Output the [X, Y] coordinate of the center of the cell containing the given text.  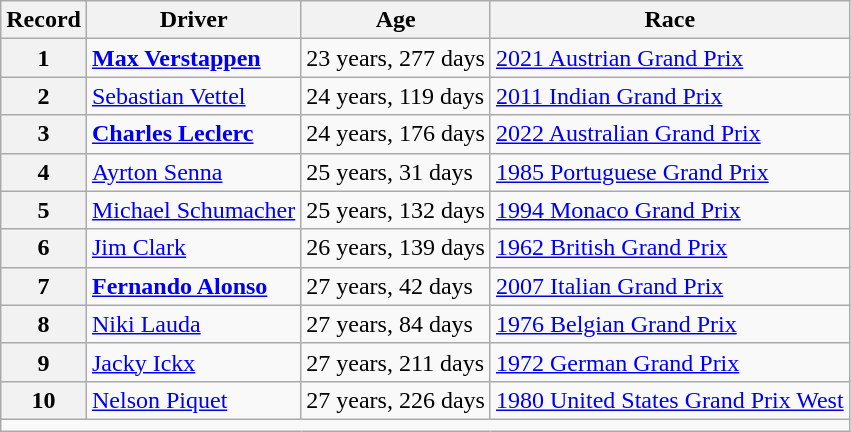
27 years, 84 days [396, 324]
5 [44, 210]
Race [670, 20]
Jim Clark [193, 248]
25 years, 31 days [396, 172]
24 years, 119 days [396, 96]
2022 Australian Grand Prix [670, 134]
2 [44, 96]
2007 Italian Grand Prix [670, 286]
Michael Schumacher [193, 210]
27 years, 211 days [396, 362]
1972 German Grand Prix [670, 362]
1980 United States Grand Prix West [670, 400]
1 [44, 58]
Charles Leclerc [193, 134]
Ayrton Senna [193, 172]
27 years, 42 days [396, 286]
10 [44, 400]
8 [44, 324]
1962 British Grand Prix [670, 248]
Max Verstappen [193, 58]
27 years, 226 days [396, 400]
2021 Austrian Grand Prix [670, 58]
3 [44, 134]
Sebastian Vettel [193, 96]
24 years, 176 days [396, 134]
Niki Lauda [193, 324]
Record [44, 20]
7 [44, 286]
6 [44, 248]
23 years, 277 days [396, 58]
Nelson Piquet [193, 400]
Driver [193, 20]
1985 Portuguese Grand Prix [670, 172]
26 years, 139 days [396, 248]
Jacky Ickx [193, 362]
Fernando Alonso [193, 286]
2011 Indian Grand Prix [670, 96]
9 [44, 362]
1976 Belgian Grand Prix [670, 324]
4 [44, 172]
1994 Monaco Grand Prix [670, 210]
Age [396, 20]
25 years, 132 days [396, 210]
